Return the (x, y) coordinate for the center point of the cell that contains the specified text.  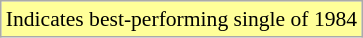
Indicates best-performing single of 1984 (182, 19)
